Output the [X, Y] coordinate of the center of the cell containing the given text.  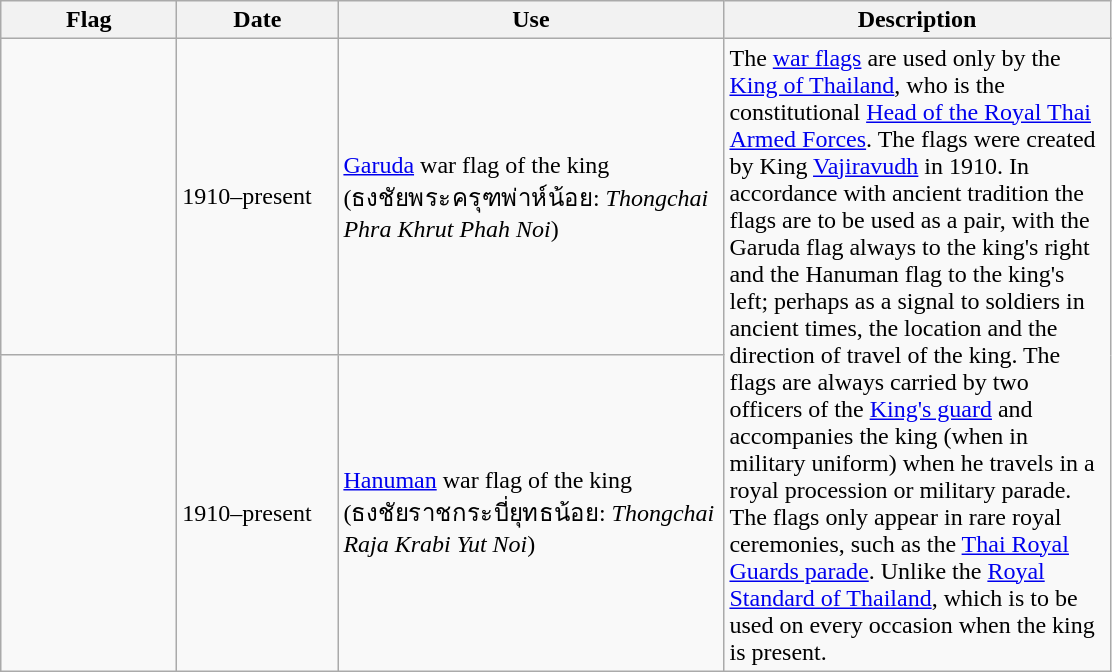
Use [531, 20]
Date [258, 20]
Hanuman war flag of the king(ธงชัยราชกระบี่ยุทธน้อย: Thongchai Raja Krabi Yut Noi) [531, 513]
Description [917, 20]
Garuda war flag of the king(ธงชัยพระครุฑพ่าห์น้อย: Thongchai Phra Khrut Phah Noi) [531, 197]
Flag [89, 20]
